Capture the cell that displays the provided text and extract its (x, y) central coordinate. 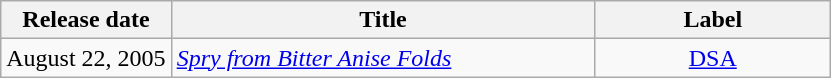
Label (713, 20)
August 22, 2005 (86, 58)
Release date (86, 20)
Spry from Bitter Anise Folds (383, 58)
Title (383, 20)
DSA (713, 58)
